Search for the cell housing the specified text and yield its (X, Y) center coordinate. 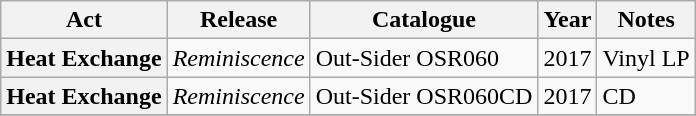
CD (646, 96)
Act (84, 20)
Notes (646, 20)
Out-Sider OSR060 (424, 58)
Year (568, 20)
Out-Sider OSR060CD (424, 96)
Release (238, 20)
Vinyl LP (646, 58)
Catalogue (424, 20)
